Provide the (x, y) coordinate of the cell's center where the given text is located.  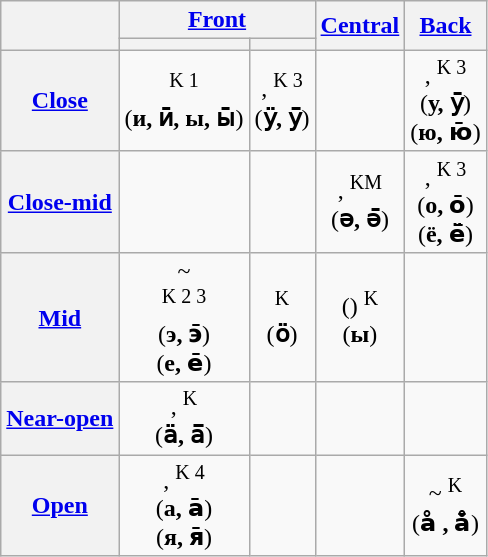
, K(ӓ, ӓ̄) (184, 418)
, K 4 (а, а̄)(я, я̄) (184, 506)
Back (446, 26)
Close-mid (60, 202)
Mid (60, 318)
Open (60, 506)
~ K (а̊ , а̊̄) (446, 506)
, K 3 (ӱ, ӱ̄) (282, 101)
Near-open (60, 418)
K 1 (и, ӣ, ы, ы̄) (184, 101)
, K 3 (у, ӯ)(ю, ю̄) (446, 101)
() K (ы) (360, 318)
, KM (ә, ә̄) (360, 202)
Close (60, 101)
Front (217, 20)
, K 3 (о, о̄)(ё, ё̄) (446, 202)
~ K 2 3 (э, э̄)(е, е̄) (184, 318)
K (ӧ) (282, 318)
Central (360, 26)
